Extract the (x, y) coordinate from the center of the cell holding the provided text.  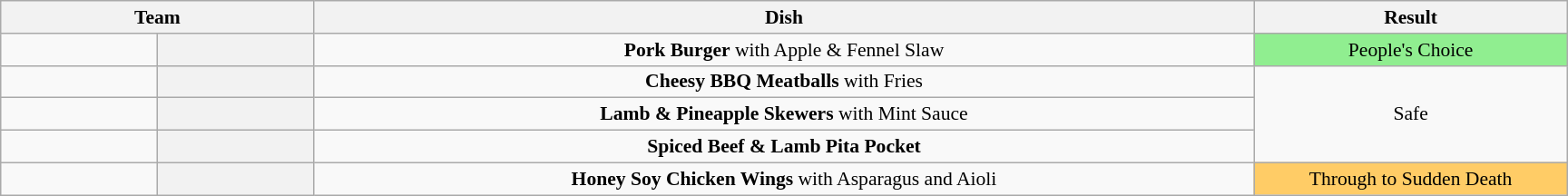
Dish (784, 17)
Team (158, 17)
Pork Burger with Apple & Fennel Slaw (784, 50)
Spiced Beef & Lamb Pita Pocket (784, 147)
Through to Sudden Death (1410, 179)
Honey Soy Chicken Wings with Asparagus and Aioli (784, 179)
Safe (1410, 114)
Result (1410, 17)
Lamb & Pineapple Skewers with Mint Sauce (784, 114)
Cheesy BBQ Meatballs with Fries (784, 82)
People's Choice (1410, 50)
